Capture the cell that displays the provided text and extract its (X, Y) central coordinate. 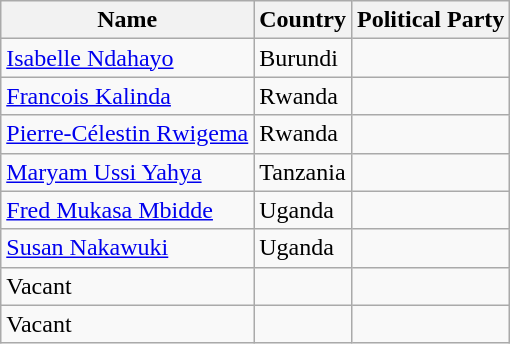
Isabelle Ndahayo (128, 58)
Country (303, 20)
Maryam Ussi Yahya (128, 172)
Fred Mukasa Mbidde (128, 210)
Burundi (303, 58)
Pierre-Célestin Rwigema (128, 134)
Susan Nakawuki (128, 248)
Tanzania (303, 172)
Name (128, 20)
Political Party (430, 20)
Francois Kalinda (128, 96)
